Scan for the cell matching the given text and deliver its [x, y] coordinate at center. 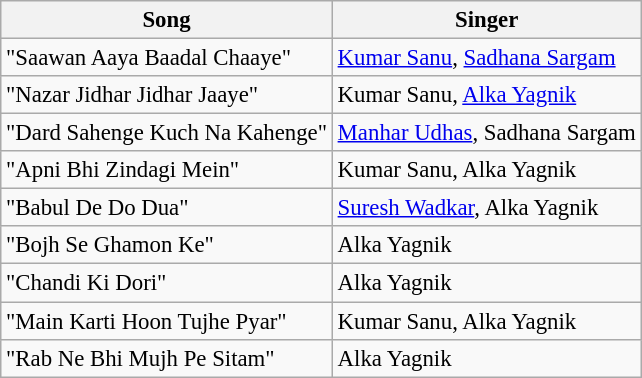
"Babul De Do Dua" [167, 208]
"Main Karti Hoon Tujhe Pyar" [167, 321]
Song [167, 20]
Singer [486, 20]
"Rab Ne Bhi Mujh Pe Sitam" [167, 358]
"Apni Bhi Zindagi Mein" [167, 170]
Kumar Sanu, Sadhana Sargam [486, 58]
Suresh Wadkar, Alka Yagnik [486, 208]
"Dard Sahenge Kuch Na Kahenge" [167, 133]
"Nazar Jidhar Jidhar Jaaye" [167, 95]
"Bojh Se Ghamon Ke" [167, 245]
Manhar Udhas, Sadhana Sargam [486, 133]
"Chandi Ki Dori" [167, 283]
"Saawan Aaya Baadal Chaaye" [167, 58]
